Detect which cell encompasses the target text, then output its [X, Y] center coordinate. 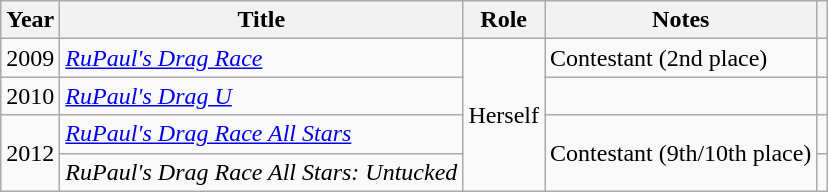
RuPaul's Drag U [262, 96]
RuPaul's Drag Race All Stars [262, 134]
RuPaul's Drag Race All Stars: Untucked [262, 172]
Role [504, 20]
Contestant (9th/10th place) [681, 153]
2009 [30, 58]
2012 [30, 153]
Herself [504, 115]
RuPaul's Drag Race [262, 58]
Year [30, 20]
Notes [681, 20]
2010 [30, 96]
Title [262, 20]
Contestant (2nd place) [681, 58]
